Identify which cell holds the provided text, then report its (X, Y) central coordinate. 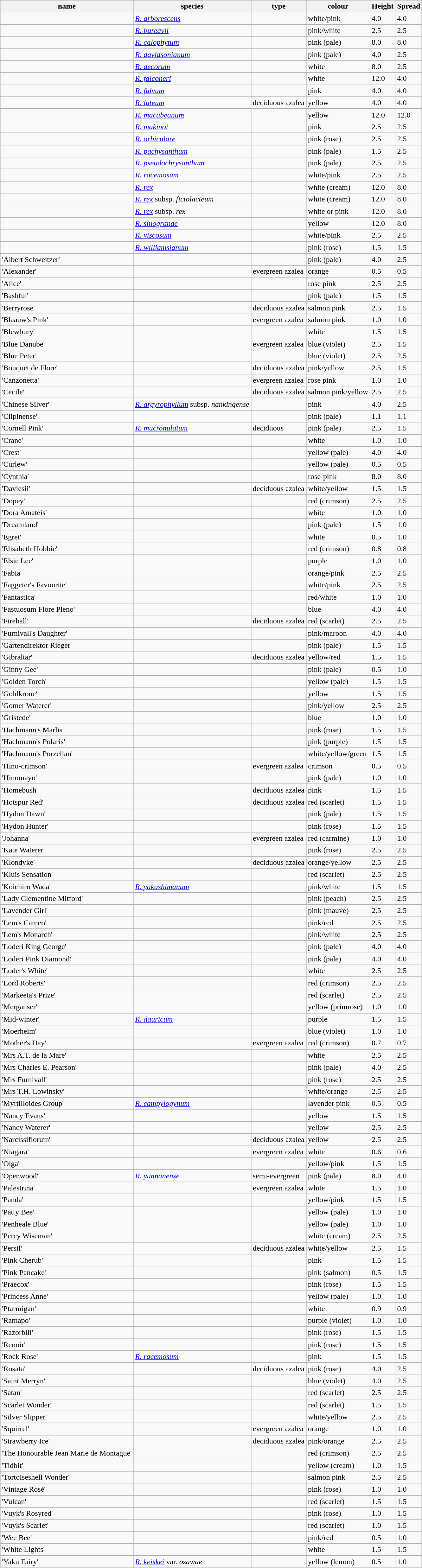
'Cynthia' (67, 476)
'Ginny Gee' (67, 669)
'Albert Schweitzer' (67, 259)
yellow (lemon) (338, 1562)
'Tortoiseshell Wonder' (67, 1477)
Height (383, 6)
'Fastuosum Flore Pleno' (67, 609)
'Panda' (67, 1200)
R. campylogynum (192, 1103)
'White Lights' (67, 1550)
'Praecox' (67, 1284)
'Hinomayo' (67, 778)
'Princess Anne' (67, 1296)
'Daviesii' (67, 488)
'Klondyke' (67, 862)
Spread (409, 6)
'Elisabeth Hobbie' (67, 549)
rose-pink (338, 476)
R. calophytum (192, 42)
R. decorum (192, 67)
'Kluis Sensation' (67, 874)
'Niagara' (67, 1152)
'Lady Clementine Mitford' (67, 898)
'Bashful' (67, 296)
white/orange (338, 1091)
'Lavender Girl' (67, 910)
'Gomer Waterer' (67, 705)
pink/maroon (338, 633)
'Cilpinense' (67, 416)
'Lord Roberts' (67, 983)
'Blaauw's Pink' (67, 320)
'Persil' (67, 1248)
'Ramapo' (67, 1321)
R. rex subsp. fictolacteum (192, 199)
'Palestrina' (67, 1188)
'Squirrel' (67, 1429)
'Blue Danube' (67, 344)
deciduous (278, 428)
colour (338, 6)
'Goldkrone' (67, 693)
R. davidsonianum (192, 54)
'Ptarmigan' (67, 1309)
'Koichiro Wada' (67, 886)
yellow (cream) (338, 1465)
R. orbiculare (192, 139)
pink (peach) (338, 898)
'Lem's Monarch' (67, 935)
yellow/red (338, 657)
'Vulcan' (67, 1501)
R. rex subsp. rex (192, 211)
R. makinoi (192, 127)
'Silver Slipper' (67, 1417)
'Loderi Pink Diamond' (67, 959)
'Crane' (67, 440)
'Renoir' (67, 1345)
'Crest' (67, 452)
name (67, 6)
R. bureavii (192, 30)
R. viscosum (192, 235)
'Penheale Blue' (67, 1224)
'Nancy Waterer' (67, 1128)
'Markeeta's Prize' (67, 995)
'Dopey' (67, 500)
'Mrs T.H. Lowinsky' (67, 1091)
type (278, 6)
'Pink Cherub' (67, 1260)
'Faggeter's Favourite' (67, 585)
'Dreamland' (67, 525)
'Johanna' (67, 838)
yellow (primrose) (338, 1007)
species (192, 6)
'Cecile' (67, 392)
'Alice' (67, 284)
'Vuyk's Scarlet' (67, 1526)
R. yunnanense (192, 1176)
'Lem's Cameo' (67, 923)
orange/yellow (338, 862)
'Merganser' (67, 1007)
white/yellow/green (338, 754)
lavender pink (338, 1103)
R. sinogrande (192, 223)
'Loderi King George' (67, 947)
'Vintage Rosé' (67, 1489)
R. yakushimanum (192, 886)
crimson (338, 766)
'Mother's Day' (67, 1043)
R. williamsianum (192, 247)
red/white (338, 597)
'Pink Pancake' (67, 1272)
'Razorbill' (67, 1333)
red (carmine) (338, 838)
'Fantastica' (67, 597)
'Loder's White' (67, 971)
pink (salmon) (338, 1272)
'Dora Amateis' (67, 513)
'Mrs Furnivall' (67, 1079)
R. arborescens (192, 18)
'Hachmann's Marlis' (67, 730)
'Openwood' (67, 1176)
'The Honourable Jean Marie de Montague' (67, 1453)
'Cornell Pink' (67, 428)
R. pachysanthum (192, 151)
'Furnivall's Daughter' (67, 633)
R. mucronulatum (192, 428)
R. rex (192, 187)
'Mrs Charles E. Pearson' (67, 1067)
R. argyrophyllum subsp. nankingense (192, 404)
'Moerheim' (67, 1031)
R. dauricum (192, 1019)
semi-evergreen (278, 1176)
'Nancy Evans' (67, 1115)
'Canzonetta' (67, 380)
'Blue Peter' (67, 356)
'Patty Bee' (67, 1212)
'Vuyk's Rosyred' (67, 1514)
'Egret' (67, 537)
R. falconeri (192, 79)
'Hachmann's Polaris' (67, 742)
'Alexander' (67, 271)
'Narcissiflorum' (67, 1140)
'Hydon Hunter' (67, 826)
'Tidbit' (67, 1465)
'Rosata' (67, 1369)
R. fulvum (192, 91)
white or pink (338, 211)
'Fireball' (67, 621)
'Mid-winter' (67, 1019)
'Myrtilloides Group' (67, 1103)
'Yaku Fairy' (67, 1562)
'Berryrose' (67, 308)
pink/orange (338, 1441)
'Hotspur Red' (67, 802)
'Hydon Dawn' (67, 814)
salmon pink/yellow (338, 392)
'Strawberry Ice' (67, 1441)
R. macabeanum (192, 115)
'Scarlet Wonder' (67, 1405)
'Homebush' (67, 790)
'Kate Waterer' (67, 850)
'Curlew' (67, 464)
'Elsie Lee' (67, 561)
orange/pink (338, 573)
'Mrs A.T. de la Mare' (67, 1055)
'Blewbury' (67, 332)
'Wee Bee' (67, 1538)
'Fabia' (67, 573)
'Saint Merryn' (67, 1381)
'Bouquet de Flore' (67, 368)
'Hachmann's Porzellan' (67, 754)
'Hino-crimson' (67, 766)
R. luteum (192, 103)
'Golden Torch' (67, 681)
R. keiskei var. ozawae (192, 1562)
'Gibraltar' (67, 657)
'Chinese Silver' (67, 404)
purple (violet) (338, 1321)
'Rock Rose' (67, 1357)
'Olga' (67, 1164)
'Percy Wiseman' (67, 1236)
pink (mauve) (338, 910)
R. pseudochrysanthum (192, 163)
'Gartendirektor Rieger' (67, 645)
'Satan' (67, 1393)
pink (purple) (338, 742)
'Gristede' (67, 717)
